Identify which cell holds the provided text, then report its (x, y) central coordinate. 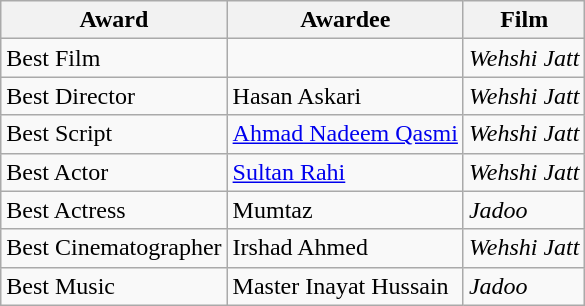
Best Actress (114, 210)
Film (524, 20)
Best Actor (114, 172)
Hasan Askari (345, 96)
Ahmad Nadeem Qasmi (345, 134)
Best Script (114, 134)
Best Cinematographer (114, 248)
Master Inayat Hussain (345, 286)
Best Director (114, 96)
Awardee (345, 20)
Award (114, 20)
Best Film (114, 58)
Sultan Rahi (345, 172)
Best Music (114, 286)
Mumtaz (345, 210)
Irshad Ahmed (345, 248)
